From the cell containing the given text, extract its center point as (x, y) coordinate. 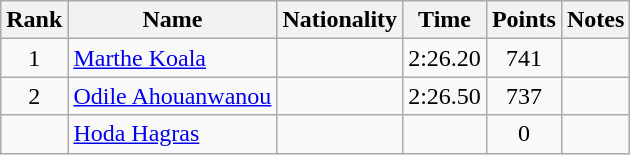
Notes (595, 20)
1 (34, 58)
Nationality (340, 20)
Hoda Hagras (172, 134)
Points (524, 20)
Rank (34, 20)
0 (524, 134)
737 (524, 96)
Time (445, 20)
Odile Ahouanwanou (172, 96)
Marthe Koala (172, 58)
2:26.50 (445, 96)
741 (524, 58)
Name (172, 20)
2:26.20 (445, 58)
2 (34, 96)
